Search for the cell housing the specified text and yield its (x, y) center coordinate. 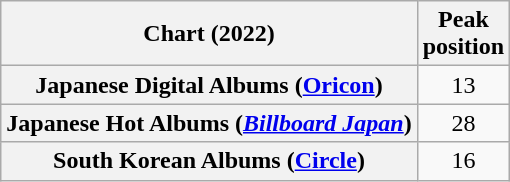
Japanese Hot Albums (Billboard Japan) (209, 123)
Chart (2022) (209, 34)
Japanese Digital Albums (Oricon) (209, 85)
Peakposition (463, 34)
28 (463, 123)
13 (463, 85)
South Korean Albums (Circle) (209, 161)
16 (463, 161)
